Capture the cell that displays the provided text and extract its (X, Y) central coordinate. 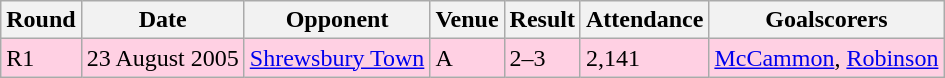
R1 (41, 58)
Venue (467, 20)
Opponent (337, 20)
Attendance (644, 20)
2–3 (542, 58)
Goalscorers (826, 20)
Date (162, 20)
2,141 (644, 58)
Shrewsbury Town (337, 58)
23 August 2005 (162, 58)
Result (542, 20)
Round (41, 20)
McCammon, Robinson (826, 58)
A (467, 58)
